From the cell containing the given text, extract its center point as [x, y] coordinate. 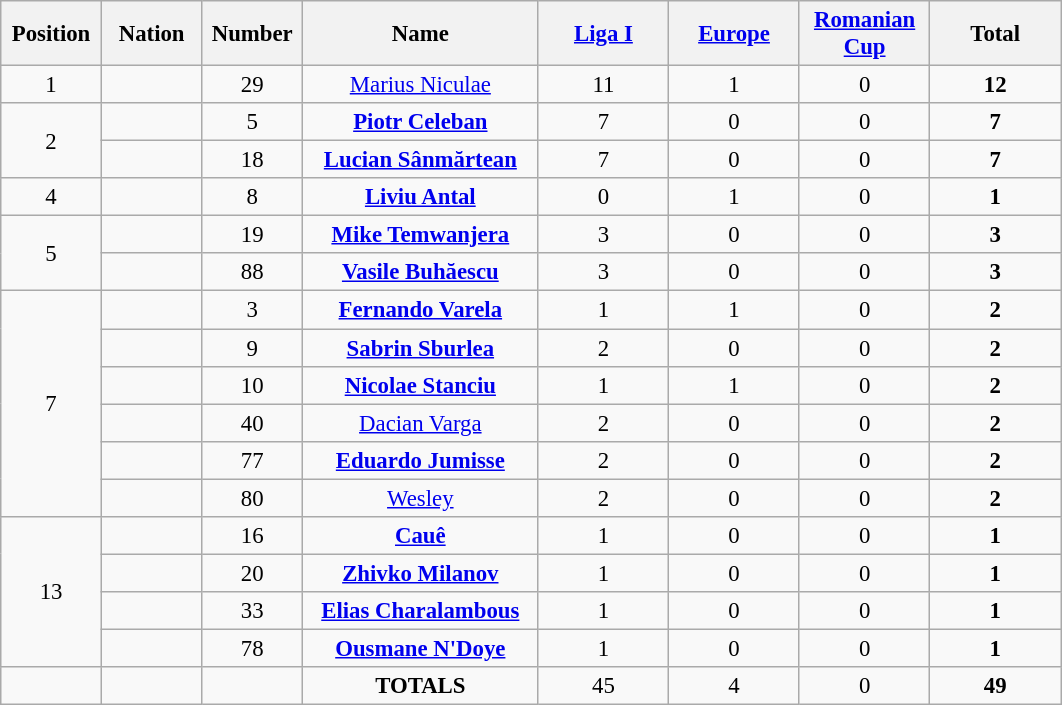
20 [252, 573]
Mike Temwanjera [421, 235]
Europe [734, 34]
16 [252, 536]
78 [252, 648]
40 [252, 423]
18 [252, 160]
11 [604, 85]
8 [252, 197]
Romanian Cup [864, 34]
9 [252, 348]
88 [252, 273]
Total [996, 34]
Lucian Sânmărtean [421, 160]
10 [252, 385]
Liga I [604, 34]
13 [52, 592]
29 [252, 85]
Position [52, 34]
19 [252, 235]
Nation [152, 34]
Elias Charalambous [421, 611]
12 [996, 85]
Dacian Varga [421, 423]
Name [421, 34]
45 [604, 686]
49 [996, 686]
Liviu Antal [421, 197]
Nicolae Stanciu [421, 385]
Marius Niculae [421, 85]
33 [252, 611]
Eduardo Jumisse [421, 460]
Fernando Varela [421, 310]
Zhivko Milanov [421, 573]
Cauê [421, 536]
77 [252, 460]
80 [252, 498]
Sabrin Sburlea [421, 348]
Number [252, 34]
Ousmane N'Doye [421, 648]
Wesley [421, 498]
Vasile Buhăescu [421, 273]
Piotr Celeban [421, 122]
TOTALS [421, 686]
